Determine the [X, Y] coordinate at the center of the cell enclosing the given text.  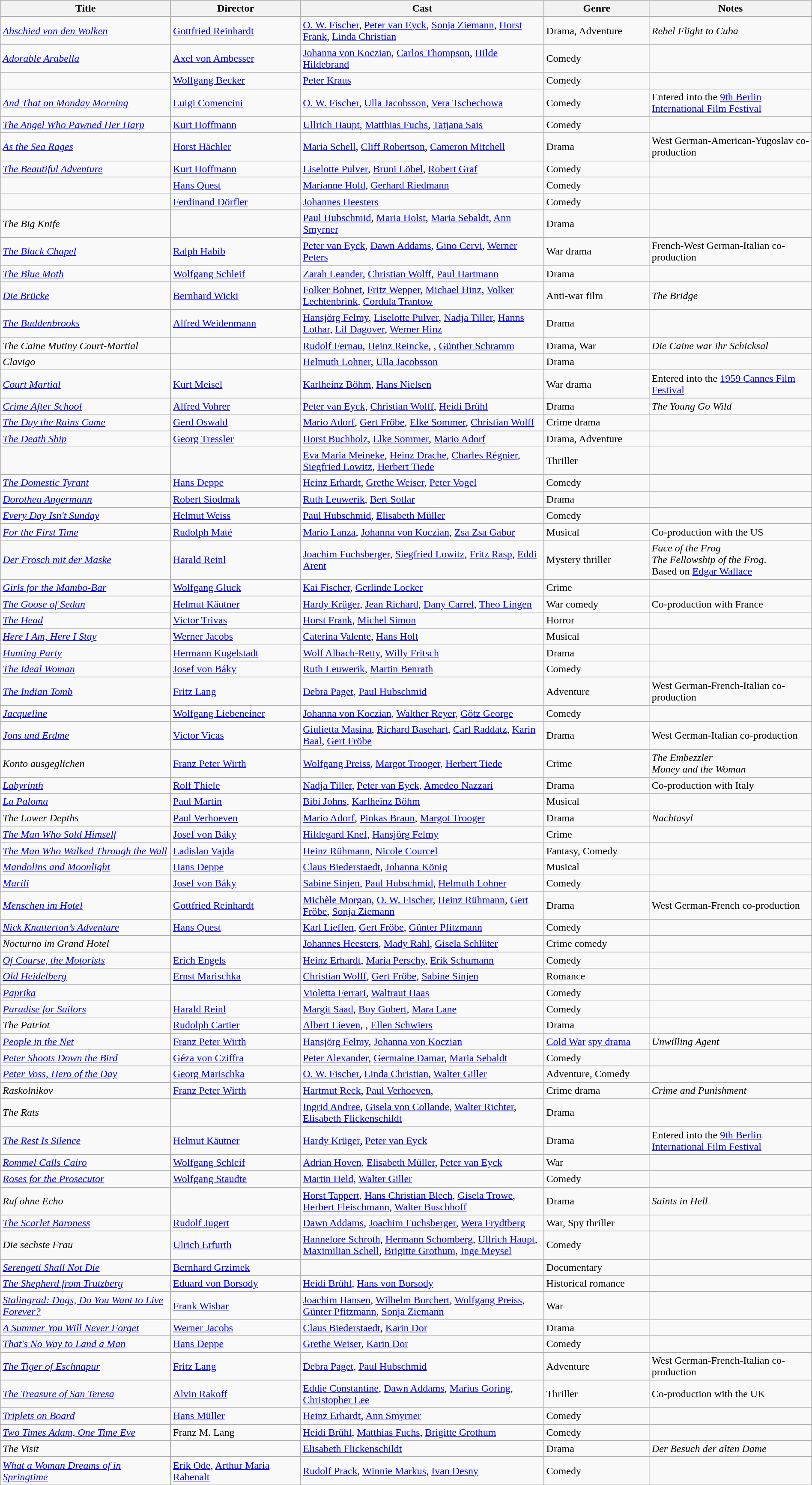
Erich Engels [236, 960]
Paul Verhoeven [236, 818]
The Angel Who Pawned Her Harp [86, 125]
Nick Knatterton’s Adventure [86, 928]
Genre [597, 9]
Wolfgang Liebeneiner [236, 713]
Peter Shoots Down the Bird [86, 1058]
As the Sea Rages [86, 147]
Cast [422, 9]
The Rest Is Silence [86, 1141]
People in the Net [86, 1042]
Title [86, 9]
Court Martial [86, 384]
Rolf Thiele [236, 785]
Die sechste Frau [86, 1245]
Elisabeth Flickenschildt [422, 1449]
Raskolnikov [86, 1090]
Nocturno im Grand Hotel [86, 944]
Crime After School [86, 406]
The Beautiful Adventure [86, 169]
Ingrid Andree, Gisela von Collande, Walter Richter, Elisabeth Flickenschildt [422, 1112]
Entered into the 1959 Cannes Film Festival [731, 384]
Johanna von Koczian, Walther Reyer, Götz George [422, 713]
Horst Hächler [236, 147]
Mystery thriller [597, 560]
Margit Saad, Boy Gobert, Mara Lane [422, 1009]
Hansjörg Felmy, Liselotte Pulver, Nadja Tiller, Hanns Lothar, Lil Dagover, Werner Hinz [422, 324]
Joachim Hansen, Wilhelm Borchert, Wolfgang Preiss, Günter Pfitzmann, Sonja Ziemann [422, 1306]
Erik Ode, Arthur Maria Rabenalt [236, 1470]
Ruth Leuwerik, Bert Sotlar [422, 499]
Liselotte Pulver, Bruni Löbel, Robert Graf [422, 169]
The Big Knife [86, 224]
Kai Fischer, Gerlinde Locker [422, 587]
The Tiger of Eschnapur [86, 1366]
Ruth Leuwerik, Martin Benrath [422, 669]
Rudolf Jugert [236, 1223]
Heinz Erhardt, Grethe Weiser, Peter Vogel [422, 483]
Hans Müller [236, 1416]
The Ideal Woman [86, 669]
Paul Hubschmid, Elisabeth Müller [422, 515]
The Buddenbrooks [86, 324]
Crime comedy [597, 944]
War, Spy thriller [597, 1223]
Heinz Erhardt, Maria Perschy, Erik Schumann [422, 960]
Peter van Eyck, Christian Wolff, Heidi Brühl [422, 406]
Victor Trivas [236, 620]
West German-French co-production [731, 905]
War comedy [597, 604]
The Blue Moth [86, 274]
Hildegard Knef, Hansjörg Felmy [422, 834]
Stalingrad: Dogs, Do You Want to Live Forever? [86, 1306]
Bernhard Wicki [236, 296]
The Scarlet Baroness [86, 1223]
Drama, War [597, 346]
Rudolph Cartier [236, 1025]
Mario Lanza, Johanna von Koczian, Zsa Zsa Gabor [422, 532]
Alfred Vohrer [236, 406]
Jacqueline [86, 713]
Paul Hubschmid, Maria Holst, Maria Sebaldt, Ann Smyrner [422, 224]
Gerd Oswald [236, 422]
Crime and Punishment [731, 1090]
Fantasy, Comedy [597, 850]
Wolfgang Staudte [236, 1179]
Peter van Eyck, Dawn Addams, Gino Cervi, Werner Peters [422, 251]
Heinz Rühmann, Nicole Courcel [422, 850]
Notes [731, 9]
Hardy Krüger, Peter van Eyck [422, 1141]
Eddie Constantine, Dawn Addams, Marius Goring, Christopher Lee [422, 1394]
Mario Adorf, Pinkas Braun, Margot Trooger [422, 818]
O. W. Fischer, Ulla Jacobsson, Vera Tschechowa [422, 103]
The Indian Tomb [86, 692]
The Treasure of San Teresa [86, 1394]
Documentary [597, 1267]
Rudolf Prack, Winnie Markus, Ivan Desny [422, 1470]
Paprika [86, 993]
Jons und Erdme [86, 735]
Anti-war film [597, 296]
Alvin Rakoff [236, 1394]
Historical romance [597, 1284]
A Summer You Will Never Forget [86, 1328]
Saints in Hell [731, 1201]
Peter Voss, Hero of the Day [86, 1074]
Ernst Marischka [236, 976]
Menschen im Hotel [86, 905]
Two Times Adam, One Time Eve [86, 1432]
What a Woman Dreams of in Springtime [86, 1470]
Frank Wisbar [236, 1306]
Wolfgang Preiss, Margot Trooger, Herbert Tiede [422, 763]
Caterina Valente, Hans Holt [422, 637]
Joachim Fuchsberger, Siegfried Lowitz, Fritz Rasp, Eddi Arent [422, 560]
Peter Kraus [422, 81]
Rudolf Fernau, Heinz Reincke, , Günther Schramm [422, 346]
Christian Wolff, Gert Fröbe, Sabine Sinjen [422, 976]
Adorable Arabella [86, 58]
The Bridge [731, 296]
The Day the Rains Came [86, 422]
Paradise for Sailors [86, 1009]
Violetta Ferrari, Waltraut Haas [422, 993]
Franz M. Lang [236, 1432]
Rommel Calls Cairo [86, 1162]
Johanna von Koczian, Carlos Thompson, Hilde Hildebrand [422, 58]
For the First Time [86, 532]
Ralph Habib [236, 251]
Heinz Erhardt, Ann Smyrner [422, 1416]
The Lower Depths [86, 818]
Eva Maria Meineke, Heinz Drache, Charles Régnier, Siegfried Lowitz, Herbert Tiede [422, 461]
Johannes Heesters, Mady Rahl, Gisela Schlüter [422, 944]
Hermann Kugelstadt [236, 653]
Co-production with the UK [731, 1394]
Alfred Weidenmann [236, 324]
Mario Adorf, Gert Fröbe, Elke Sommer, Christian Wolff [422, 422]
Sabine Sinjen, Paul Hubschmid, Helmuth Lohner [422, 883]
The Patriot [86, 1025]
Wolfgang Becker [236, 81]
Clavigo [86, 362]
Claus Biederstaedt, Johanna König [422, 867]
The Visit [86, 1449]
Rebel Flight to Cuba [731, 31]
The Death Ship [86, 439]
And That on Monday Morning [86, 103]
Konto ausgeglichen [86, 763]
The Man Who Walked Through the Wall [86, 850]
Nachtasyl [731, 818]
Luigi Comencini [236, 103]
Ladislao Vajda [236, 850]
French-West German-Italian co-production [731, 251]
Heidi Brühl, Matthias Fuchs, Brigitte Grothum [422, 1432]
Triplets on Board [86, 1416]
Every Day Isn't Sunday [86, 515]
The Head [86, 620]
Martin Held, Walter Giller [422, 1179]
Labyrinth [86, 785]
The Caine Mutiny Court-Martial [86, 346]
Ulrich Erfurth [236, 1245]
Adventure, Comedy [597, 1074]
Marili [86, 883]
West German-Italian co-production [731, 735]
Georg Marischka [236, 1074]
Helmuth Lohner, Ulla Jacobsson [422, 362]
Horst Buchholz, Elke Sommer, Mario Adorf [422, 439]
Bibi Johns, Karlheinz Böhm [422, 802]
The Black Chapel [86, 251]
Roses for the Prosecutor [86, 1179]
Der Frosch mit der Maske [86, 560]
Adrian Hoven, Elisabeth Müller, Peter van Eyck [422, 1162]
Rudolph Maté [236, 532]
Hannelore Schroth, Hermann Schomberg, Ullrich Haupt, Maximilian Schell, Brigitte Grothum, Inge Meysel [422, 1245]
Abschied von den Wolken [86, 31]
Maria Schell, Cliff Robertson, Cameron Mitchell [422, 147]
Victor Vicas [236, 735]
The Goose of Sedan [86, 604]
Dorothea Angermann [86, 499]
Old Heidelberg [86, 976]
Romance [597, 976]
Johannes Heesters [422, 201]
Folker Bohnet, Fritz Wepper, Michael Hinz, Volker Lechtenbrink, Cordula Trantow [422, 296]
Giulietta Masina, Richard Basehart, Carl Raddatz, Karin Baal, Gert Fröbe [422, 735]
Bernhard Grzimek [236, 1267]
Robert Siodmak [236, 499]
Ruf ohne Echo [86, 1201]
La Paloma [86, 802]
Géza von Cziffra [236, 1058]
Co-production with Italy [731, 785]
Helmut Weiss [236, 515]
The Domestic Tyrant [86, 483]
Co-production with France [731, 604]
The Young Go Wild [731, 406]
Unwilling Agent [731, 1042]
Ullrich Haupt, Matthias Fuchs, Tatjana Sais [422, 125]
Of Course, the Motorists [86, 960]
Kurt Meisel [236, 384]
The Shepherd from Trutzberg [86, 1284]
Die Caine war ihr Schicksal [731, 346]
Paul Martin [236, 802]
Georg Tressler [236, 439]
Grethe Weiser, Karin Dor [422, 1344]
Peter Alexander, Germaine Damar, Maria Sebaldt [422, 1058]
Hardy Krüger, Jean Richard, Dany Carrel, Theo Lingen [422, 604]
Cold War spy drama [597, 1042]
The Man Who Sold Himself [86, 834]
Die Brücke [86, 296]
Zarah Leander, Christian Wolff, Paul Hartmann [422, 274]
Horst Tappert, Hans Christian Blech, Gisela Trowe, Herbert Fleischmann, Walter Buschhoff [422, 1201]
That's No Way to Land a Man [86, 1344]
Face of the Frog The Fellowship of the Frog. Based on Edgar Wallace [731, 560]
Hartmut Reck, Paul Verhoeven, [422, 1090]
Heidi Brühl, Hans von Borsody [422, 1284]
Serengeti Shall Not Die [86, 1267]
Wolfgang Gluck [236, 587]
The Embezzler Money and the Woman [731, 763]
Mandolins and Moonlight [86, 867]
Wolf Albach-Retty, Willy Fritsch [422, 653]
Nadja Tiller, Peter van Eyck, Amedeo Nazzari [422, 785]
Der Besuch der alten Dame [731, 1449]
West German-American-Yugoslav co-production [731, 147]
Albert Lieven, , Ellen Schwiers [422, 1025]
Here I Am, Here I Stay [86, 637]
Axel von Ambesser [236, 58]
Marianne Hold, Gerhard Riedmann [422, 185]
Hansjörg Felmy, Johanna von Koczian [422, 1042]
Horror [597, 620]
Co-production with the US [731, 532]
Claus Biederstaedt, Karin Dor [422, 1328]
O. W. Fischer, Peter van Eyck, Sonja Ziemann, Horst Frank, Linda Christian [422, 31]
Eduard von Borsody [236, 1284]
Ferdinand Dörfler [236, 201]
Michèle Morgan, O. W. Fischer, Heinz Rühmann, Gert Fröbe, Sonja Ziemann [422, 905]
Hunting Party [86, 653]
Director [236, 9]
Girls for the Mambo-Bar [86, 587]
O. W. Fischer, Linda Christian, Walter Giller [422, 1074]
The Rats [86, 1112]
Karl Lieffen, Gert Fröbe, Günter Pfitzmann [422, 928]
Dawn Addams, Joachim Fuchsberger, Wera Frydtberg [422, 1223]
Horst Frank, Michel Simon [422, 620]
Karlheinz Böhm, Hans Nielsen [422, 384]
